Find where the given text appears and provide that cell's center as [X, Y] coordinate. 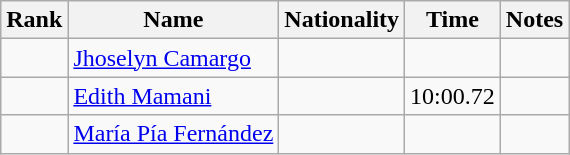
Jhoselyn Camargo [174, 58]
Edith Mamani [174, 96]
10:00.72 [453, 96]
Time [453, 20]
Name [174, 20]
Rank [34, 20]
Notes [534, 20]
Nationality [342, 20]
María Pía Fernández [174, 134]
